Locate the cell with the specified text and output its [x, y] center coordinate. 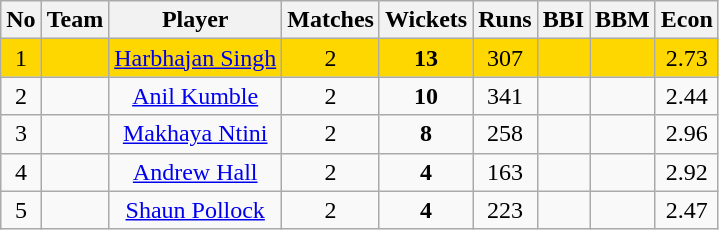
Econ [686, 20]
223 [505, 210]
1 [21, 58]
8 [426, 134]
3 [21, 134]
13 [426, 58]
Andrew Hall [196, 172]
258 [505, 134]
2.96 [686, 134]
BBM [623, 20]
Shaun Pollock [196, 210]
2.92 [686, 172]
307 [505, 58]
Makhaya Ntini [196, 134]
2.47 [686, 210]
Matches [331, 20]
163 [505, 172]
Anil Kumble [196, 96]
10 [426, 96]
Harbhajan Singh [196, 58]
Player [196, 20]
5 [21, 210]
Wickets [426, 20]
Runs [505, 20]
No [21, 20]
2.73 [686, 58]
BBI [563, 20]
341 [505, 96]
Team [75, 20]
2.44 [686, 96]
